Detect which cell encompasses the target text, then output its [x, y] center coordinate. 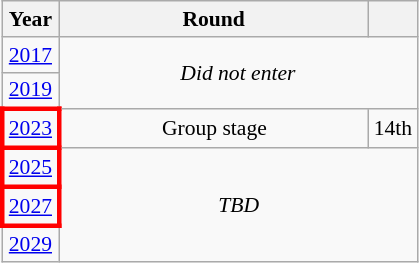
2025 [30, 168]
14th [394, 130]
TBD [238, 205]
2027 [30, 206]
2023 [30, 130]
2019 [30, 90]
Did not enter [238, 74]
Group stage [214, 130]
2017 [30, 55]
2029 [30, 244]
Year [30, 19]
Round [214, 19]
